Pinpoint the cell where the given text exists, returning its [X, Y] midpoint coordinate. 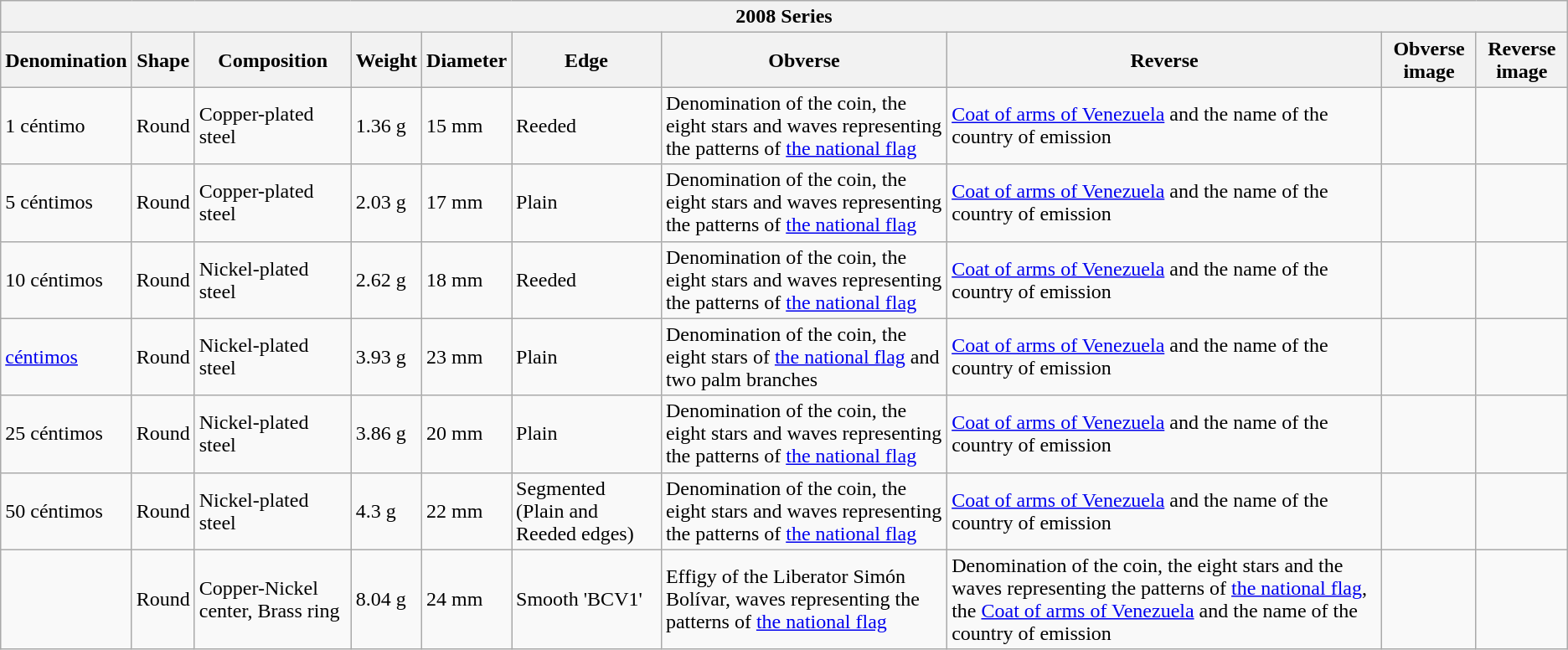
Reverse [1164, 60]
5 céntimos [66, 203]
4.3 g [386, 511]
20 mm [467, 434]
Segmented (Plain and Reeded edges) [586, 511]
50 céntimos [66, 511]
Effigy of the Liberator Simón Bolívar, waves representing the patterns of the national flag [804, 600]
Smooth 'BCV1' [586, 600]
15 mm [467, 126]
Diameter [467, 60]
Shape [162, 60]
24 mm [467, 600]
Denomination of the coin, the eight stars of the national flag and two palm branches [804, 357]
3.86 g [386, 434]
2.03 g [386, 203]
Obverse image [1429, 60]
8.04 g [386, 600]
Edge [586, 60]
2008 Series [784, 17]
10 céntimos [66, 280]
1 céntimo [66, 126]
22 mm [467, 511]
3.93 g [386, 357]
1.36 g [386, 126]
Reverse image [1521, 60]
Composition [273, 60]
17 mm [467, 203]
23 mm [467, 357]
Copper-Nickel center, Brass ring [273, 600]
Denomination [66, 60]
25 céntimos [66, 434]
Weight [386, 60]
18 mm [467, 280]
Obverse [804, 60]
céntimos [66, 357]
2.62 g [386, 280]
